Return (X, Y) of the center of cell containing provided text 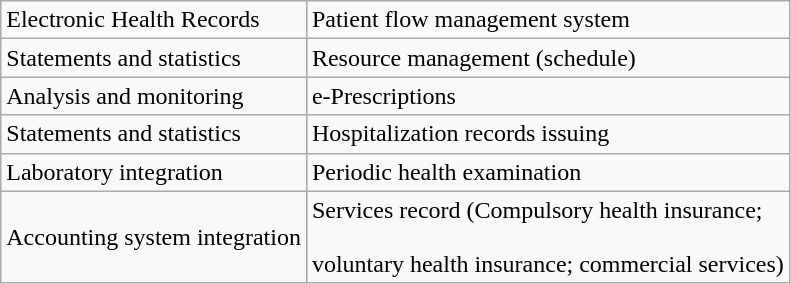
Analysis and monitoring (154, 96)
Services record (Compulsory health insurance; voluntary health insurance; commercial services) (548, 237)
Resource management (schedule) (548, 58)
Laboratory integration (154, 172)
Patient flow management system (548, 20)
Accounting system integration (154, 237)
Periodic health examination (548, 172)
e-Prescriptions (548, 96)
Electronic Health Records (154, 20)
Hospitalization records issuing (548, 134)
